Identify which cell holds the provided text, then report its [x, y] central coordinate. 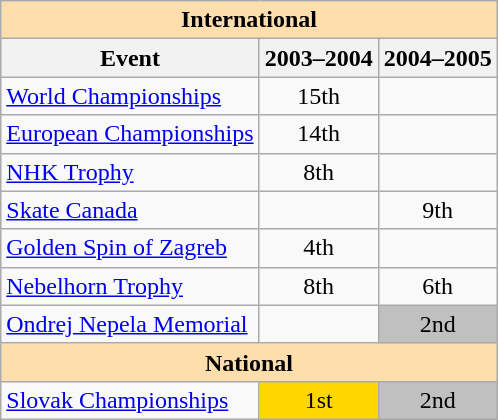
6th [438, 286]
9th [438, 210]
14th [318, 134]
International [249, 20]
World Championships [130, 96]
NHK Trophy [130, 172]
Ondrej Nepela Memorial [130, 324]
Golden Spin of Zagreb [130, 248]
2004–2005 [438, 58]
European Championships [130, 134]
Slovak Championships [130, 400]
Skate Canada [130, 210]
National [249, 362]
Event [130, 58]
4th [318, 248]
15th [318, 96]
1st [318, 400]
2003–2004 [318, 58]
Nebelhorn Trophy [130, 286]
